Output the (X, Y) coordinate of the center of the cell containing the given text.  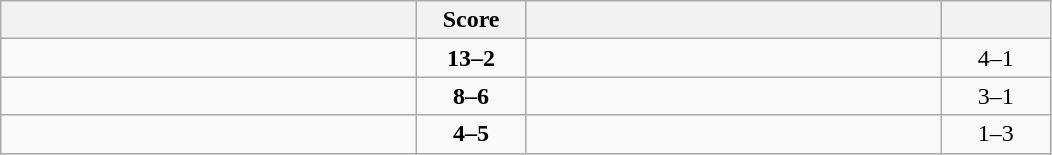
Score (472, 20)
4–5 (472, 134)
3–1 (996, 96)
4–1 (996, 58)
8–6 (472, 96)
13–2 (472, 58)
1–3 (996, 134)
